From the cell containing the given text, extract its center point as [X, Y] coordinate. 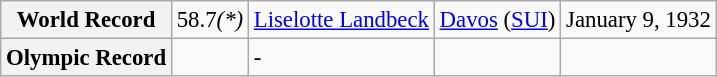
Olympic Record [86, 58]
Liselotte Landbeck [341, 20]
58.7(*) [210, 20]
World Record [86, 20]
Davos (SUI) [497, 20]
- [341, 58]
January 9, 1932 [638, 20]
